Scan for the cell matching the given text and deliver its (X, Y) coordinate at center. 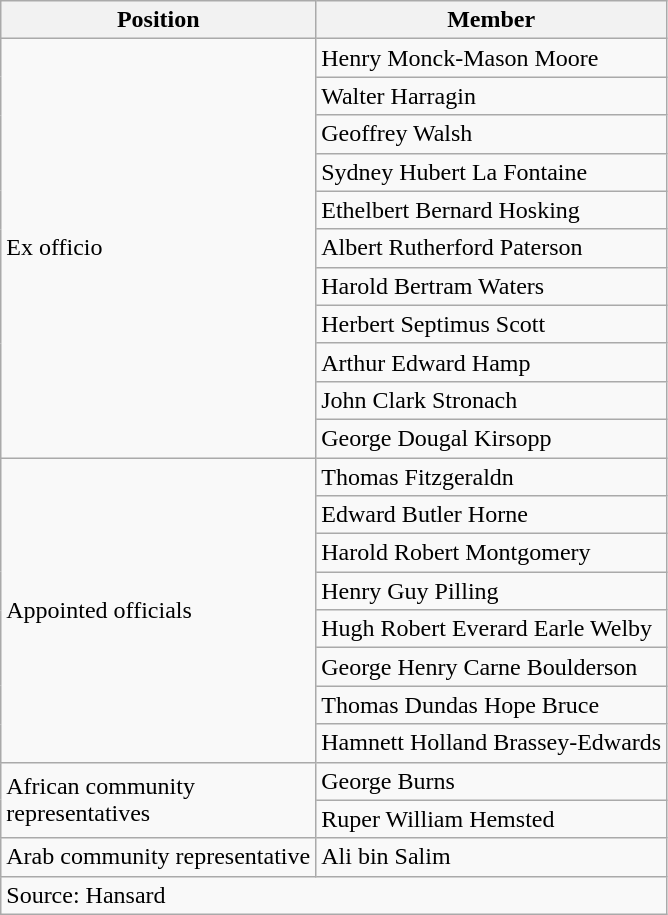
Walter Harragin (492, 96)
Herbert Septimus Scott (492, 324)
Thomas Dundas Hope Bruce (492, 705)
Sydney Hubert La Fontaine (492, 172)
Thomas Fitzgeraldn (492, 477)
Hugh Robert Everard Earle Welby (492, 629)
Harold Bertram Waters (492, 286)
Hamnett Holland Brassey-Edwards (492, 743)
Henry Guy Pilling (492, 591)
Ex officio (158, 248)
Edward Butler Horne (492, 515)
John Clark Stronach (492, 400)
Geoffrey Walsh (492, 134)
Source: Hansard (334, 895)
Arthur Edward Hamp (492, 362)
Arab community representative (158, 857)
Ethelbert Bernard Hosking (492, 210)
Albert Rutherford Paterson (492, 248)
Position (158, 20)
Ruper William Hemsted (492, 819)
George Dougal Kirsopp (492, 438)
Harold Robert Montgomery (492, 553)
Henry Monck-Mason Moore (492, 58)
George Henry Carne Boulderson (492, 667)
Ali bin Salim (492, 857)
Appointed officials (158, 610)
African communityrepresentatives (158, 800)
George Burns (492, 781)
Member (492, 20)
